Search for the cell housing the specified text and yield its (x, y) center coordinate. 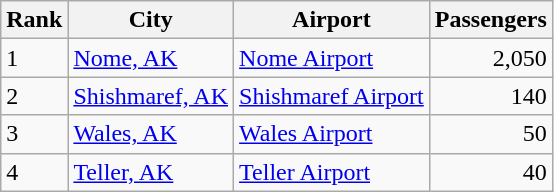
1 (34, 58)
Wales Airport (332, 134)
Rank (34, 20)
3 (34, 134)
City (151, 20)
Wales, AK (151, 134)
140 (490, 96)
Nome Airport (332, 58)
Airport (332, 20)
Nome, AK (151, 58)
Shishmaref Airport (332, 96)
2,050 (490, 58)
Teller, AK (151, 172)
4 (34, 172)
2 (34, 96)
50 (490, 134)
Passengers (490, 20)
40 (490, 172)
Shishmaref, AK (151, 96)
Teller Airport (332, 172)
